For the text-containing cell, return its midpoint in [X, Y] coordinate format. 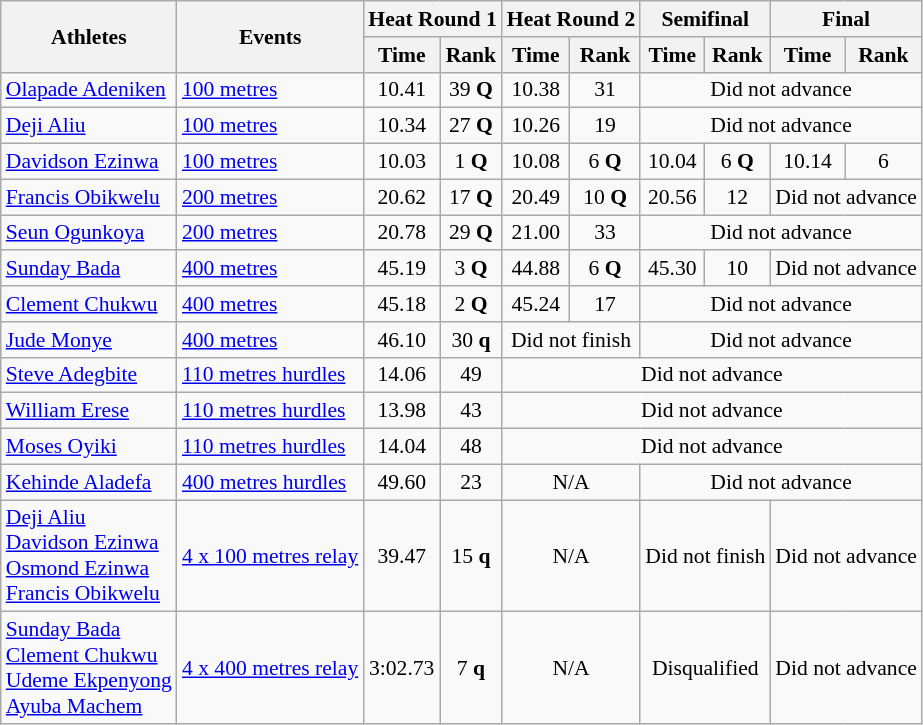
15 q [471, 556]
17 Q [471, 197]
45.24 [536, 304]
Moses Oyiki [89, 447]
Sunday BadaClement ChukwuUdeme EkpenyongAyuba Machem [89, 668]
27 Q [471, 126]
45.18 [402, 304]
10.38 [536, 90]
10.34 [402, 126]
Kehinde Aladefa [89, 482]
Olapade Adeniken [89, 90]
10.41 [402, 90]
20.78 [402, 233]
20.56 [672, 197]
Heat Round 1 [432, 19]
4 x 400 metres relay [270, 668]
Final [846, 19]
39 Q [471, 90]
Disqualified [705, 668]
49.60 [402, 482]
Deji Aliu [89, 126]
10 [737, 269]
3 Q [471, 269]
23 [471, 482]
6 [884, 162]
4 x 100 metres relay [270, 556]
Jude Monye [89, 340]
29 Q [471, 233]
33 [605, 233]
13.98 [402, 411]
10.04 [672, 162]
43 [471, 411]
48 [471, 447]
12 [737, 197]
Seun Ogunkoya [89, 233]
31 [605, 90]
1 Q [471, 162]
10.03 [402, 162]
Deji AliuDavidson EzinwaOsmond EzinwaFrancis Obikwelu [89, 556]
10 Q [605, 197]
49 [471, 375]
14.04 [402, 447]
21.00 [536, 233]
20.49 [536, 197]
44.88 [536, 269]
45.30 [672, 269]
400 metres hurdles [270, 482]
2 Q [471, 304]
Events [270, 36]
45.19 [402, 269]
3:02.73 [402, 668]
10.26 [536, 126]
30 q [471, 340]
Heat Round 2 [571, 19]
10.14 [808, 162]
Davidson Ezinwa [89, 162]
Semifinal [705, 19]
19 [605, 126]
7 q [471, 668]
Steve Adegbite [89, 375]
10.08 [536, 162]
39.47 [402, 556]
20.62 [402, 197]
William Erese [89, 411]
Sunday Bada [89, 269]
46.10 [402, 340]
14.06 [402, 375]
Athletes [89, 36]
Francis Obikwelu [89, 197]
17 [605, 304]
Clement Chukwu [89, 304]
